For the text-containing cell, return its midpoint in (X, Y) coordinate format. 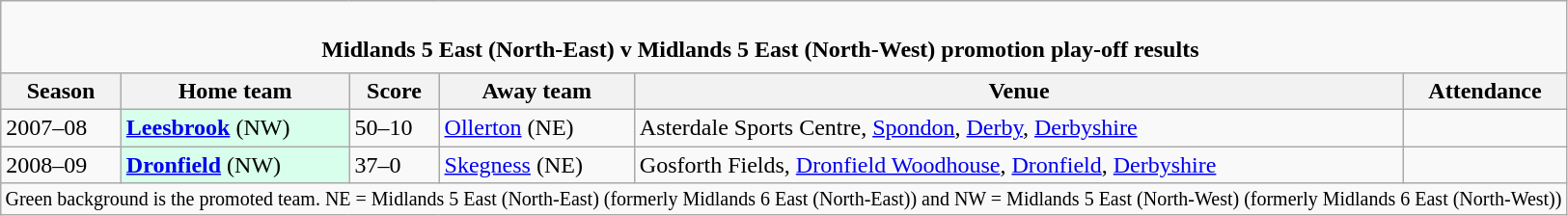
Venue (1019, 91)
2008–09 (62, 165)
Leesbrook (NW) (235, 127)
Ollerton (NE) (536, 127)
Gosforth Fields, Dronfield Woodhouse, Dronfield, Derbyshire (1019, 165)
Asterdale Sports Centre, Spondon, Derby, Derbyshire (1019, 127)
50–10 (394, 127)
37–0 (394, 165)
Attendance (1485, 91)
Dronfield (NW) (235, 165)
Skegness (NE) (536, 165)
Away team (536, 91)
Score (394, 91)
Season (62, 91)
Home team (235, 91)
2007–08 (62, 127)
